Return the [X, Y] coordinate for the center point of the cell that contains the specified text.  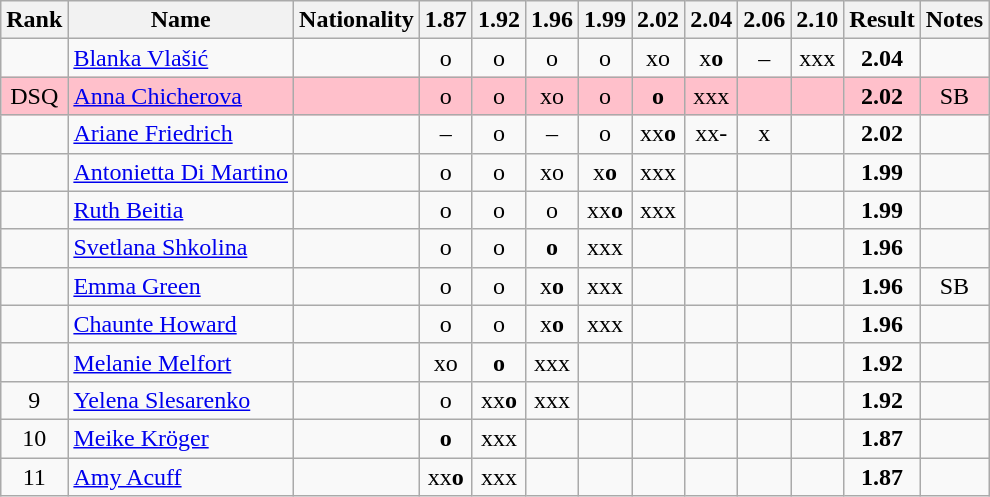
Amy Acuff [181, 477]
Meike Kröger [181, 438]
Name [181, 20]
Melanie Melfort [181, 362]
Ruth Beitia [181, 210]
Chaunte Howard [181, 324]
11 [34, 477]
xx- [712, 134]
Emma Green [181, 286]
2.10 [818, 20]
Result [882, 20]
Nationality [357, 20]
x [764, 134]
Antonietta Di Martino [181, 172]
Rank [34, 20]
Yelena Slesarenko [181, 400]
Notes [954, 20]
Anna Chicherova [181, 96]
9 [34, 400]
DSQ [34, 96]
Blanka Vlašić [181, 58]
2.06 [764, 20]
Ariane Friedrich [181, 134]
10 [34, 438]
Svetlana Shkolina [181, 248]
